Provide the (x, y) coordinate of the cell's center where the given text is located.  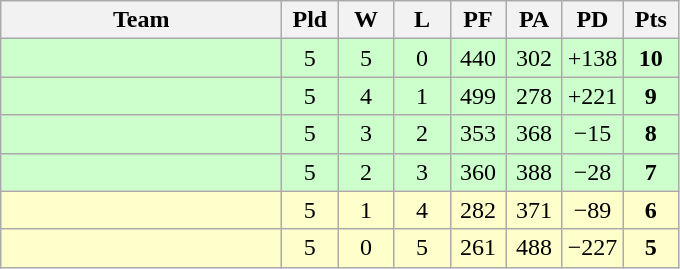
440 (478, 58)
Team (142, 20)
Pts (651, 20)
PF (478, 20)
PD (592, 20)
L (422, 20)
10 (651, 58)
302 (534, 58)
368 (534, 134)
388 (534, 172)
499 (478, 96)
+138 (592, 58)
278 (534, 96)
371 (534, 210)
−28 (592, 172)
+221 (592, 96)
6 (651, 210)
Pld (310, 20)
W (366, 20)
8 (651, 134)
261 (478, 248)
PA (534, 20)
488 (534, 248)
9 (651, 96)
−89 (592, 210)
−227 (592, 248)
−15 (592, 134)
282 (478, 210)
360 (478, 172)
353 (478, 134)
7 (651, 172)
